Determine the [x, y] coordinate at the center of the cell enclosing the given text.  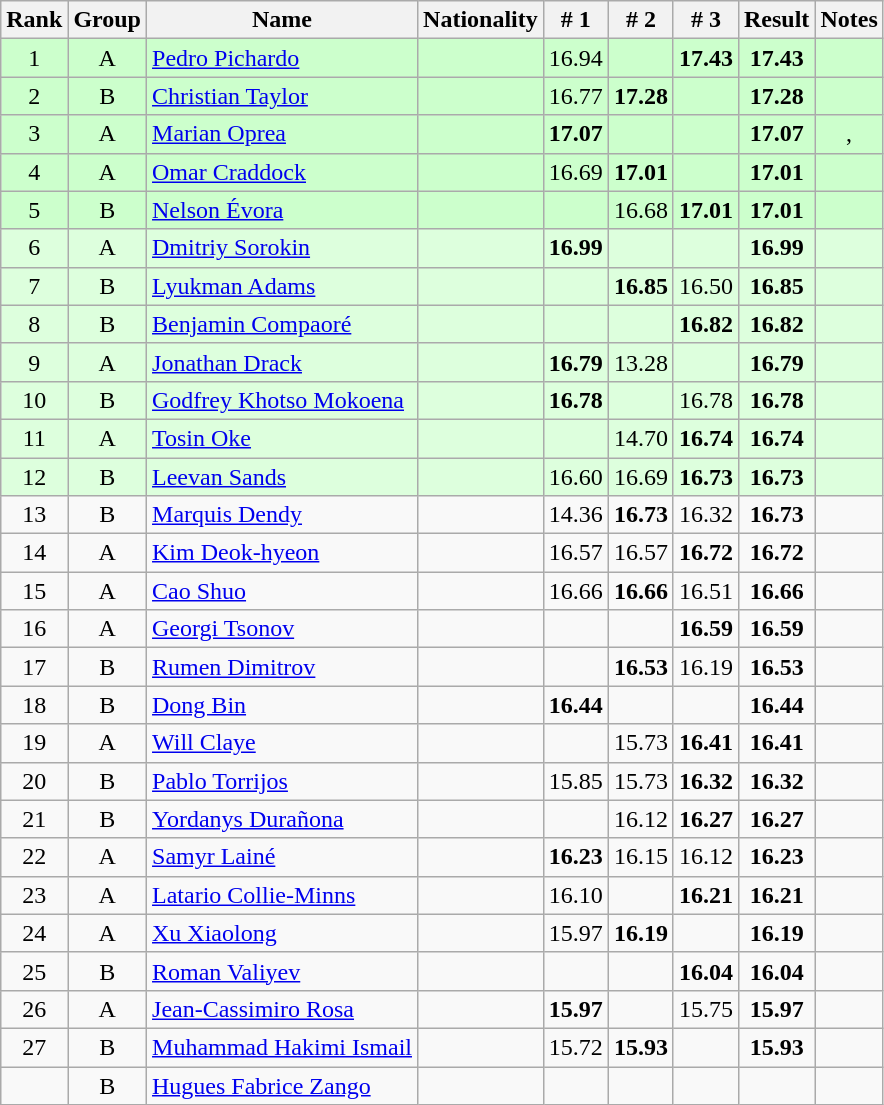
13 [34, 515]
Name [282, 20]
Pedro Pichardo [282, 58]
16.10 [576, 895]
Samyr Lainé [282, 857]
Christian Taylor [282, 96]
Will Claye [282, 743]
Georgi Tsonov [282, 629]
16.60 [576, 477]
18 [34, 705]
15.72 [576, 1047]
17 [34, 667]
26 [34, 1009]
# 2 [640, 20]
24 [34, 933]
Leevan Sands [282, 477]
Omar Craddock [282, 172]
15 [34, 591]
Marian Oprea [282, 134]
Result [776, 20]
5 [34, 210]
Group [108, 20]
7 [34, 286]
20 [34, 781]
19 [34, 743]
15.75 [706, 1009]
12 [34, 477]
23 [34, 895]
Muhammad Hakimi Ismail [282, 1047]
8 [34, 324]
Kim Deok-hyeon [282, 553]
15.85 [576, 781]
, [849, 134]
Roman Valiyev [282, 971]
4 [34, 172]
# 1 [576, 20]
Cao Shuo [282, 591]
Pablo Torrijos [282, 781]
22 [34, 857]
1 [34, 58]
Marquis Dendy [282, 515]
Rumen Dimitrov [282, 667]
Nationality [481, 20]
Godfrey Khotso Mokoena [282, 400]
6 [34, 248]
Dmitriy Sorokin [282, 248]
Xu Xiaolong [282, 933]
10 [34, 400]
11 [34, 438]
16.15 [640, 857]
14.70 [640, 438]
16.77 [576, 96]
Lyukman Adams [282, 286]
Rank [34, 20]
16.50 [706, 286]
16.94 [576, 58]
Hugues Fabrice Zango [282, 1085]
Yordanys Durañona [282, 819]
2 [34, 96]
27 [34, 1047]
21 [34, 819]
16.51 [706, 591]
Benjamin Compaoré [282, 324]
16 [34, 629]
16.68 [640, 210]
25 [34, 971]
# 3 [706, 20]
13.28 [640, 362]
Latario Collie-Minns [282, 895]
14 [34, 553]
3 [34, 134]
Notes [849, 20]
Jean-Cassimiro Rosa [282, 1009]
Jonathan Drack [282, 362]
Dong Bin [282, 705]
9 [34, 362]
14.36 [576, 515]
Nelson Évora [282, 210]
Tosin Oke [282, 438]
